Capture the cell that displays the provided text and extract its (x, y) central coordinate. 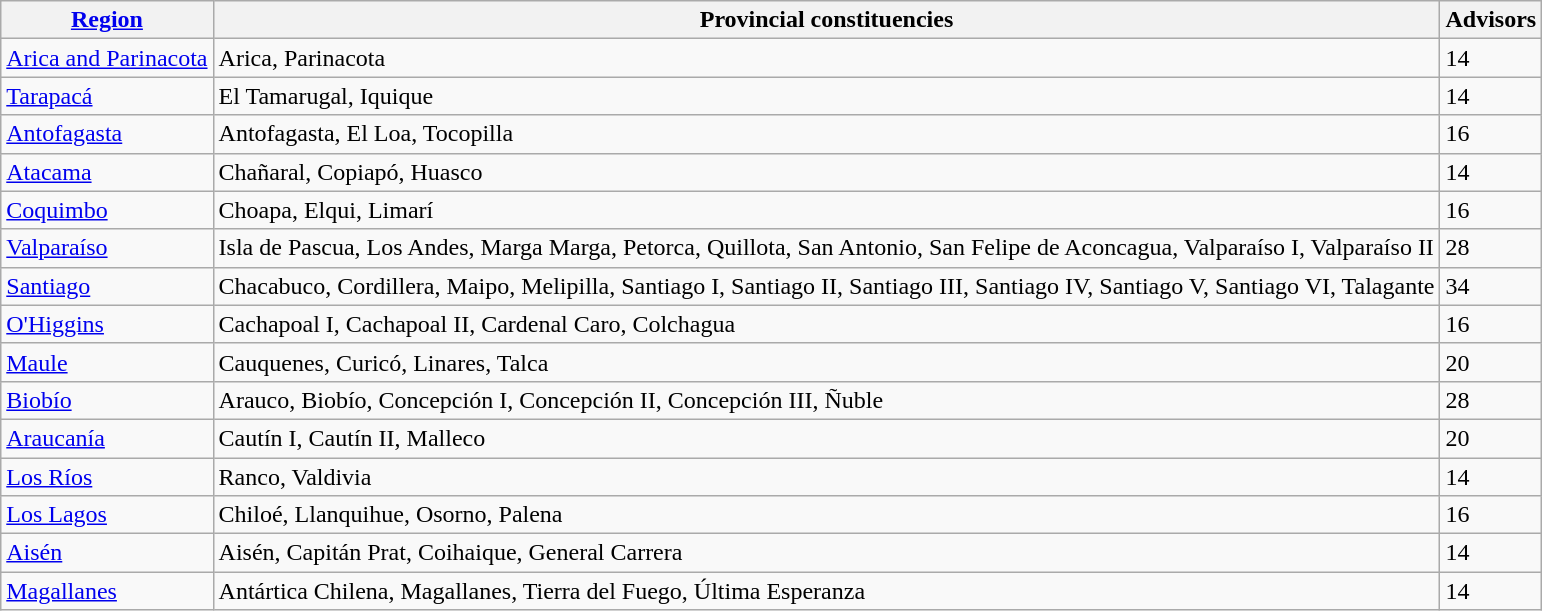
Arica, Parinacota (826, 58)
Arauco, Biobío, Concepción I, Concepción II, Concepción III, Ñuble (826, 400)
Advisors (1491, 20)
Cachapoal I, Cachapoal II, Cardenal Caro, Colchagua (826, 324)
Araucanía (107, 438)
Chañaral, Copiapó, Huasco (826, 172)
Atacama (107, 172)
Antártica Chilena, Magallanes, Tierra del Fuego, Última Esperanza (826, 591)
Ranco, Valdivia (826, 477)
Valparaíso (107, 248)
Provincial constituencies (826, 20)
Los Ríos (107, 477)
Region (107, 20)
Magallanes (107, 591)
Chiloé, Llanquihue, Osorno, Palena (826, 515)
Coquimbo (107, 210)
El Tamarugal, Iquique (826, 96)
34 (1491, 286)
O'Higgins (107, 324)
Antofagasta, El Loa, Tocopilla (826, 134)
Aisén (107, 553)
Antofagasta (107, 134)
Biobío (107, 400)
Cauquenes, Curicó, Linares, Talca (826, 362)
Chacabuco, Cordillera, Maipo, Melipilla, Santiago I, Santiago II, Santiago III, Santiago IV, Santiago V, Santiago VI, Talagante (826, 286)
Maule (107, 362)
Tarapacá (107, 96)
Choapa, Elqui, Limarí (826, 210)
Isla de Pascua, Los Andes, Marga Marga, Petorca, Quillota, San Antonio, San Felipe de Aconcagua, Valparaíso I, Valparaíso II (826, 248)
Santiago (107, 286)
Cautín I, Cautín II, Malleco (826, 438)
Aisén, Capitán Prat, Coihaique, General Carrera (826, 553)
Los Lagos (107, 515)
Arica and Parinacota (107, 58)
